Output the [X, Y] coordinate of the center of the cell containing the given text.  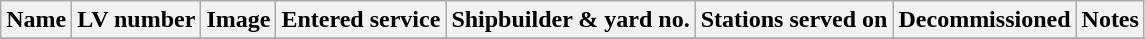
Notes [1110, 20]
Stations served on [794, 20]
Name [36, 20]
LV number [136, 20]
Entered service [361, 20]
Decommis­sioned [984, 20]
Shipbuilder & yard no. [570, 20]
Image [238, 20]
